Determine the (X, Y) coordinate at the center of the cell enclosing the given text.  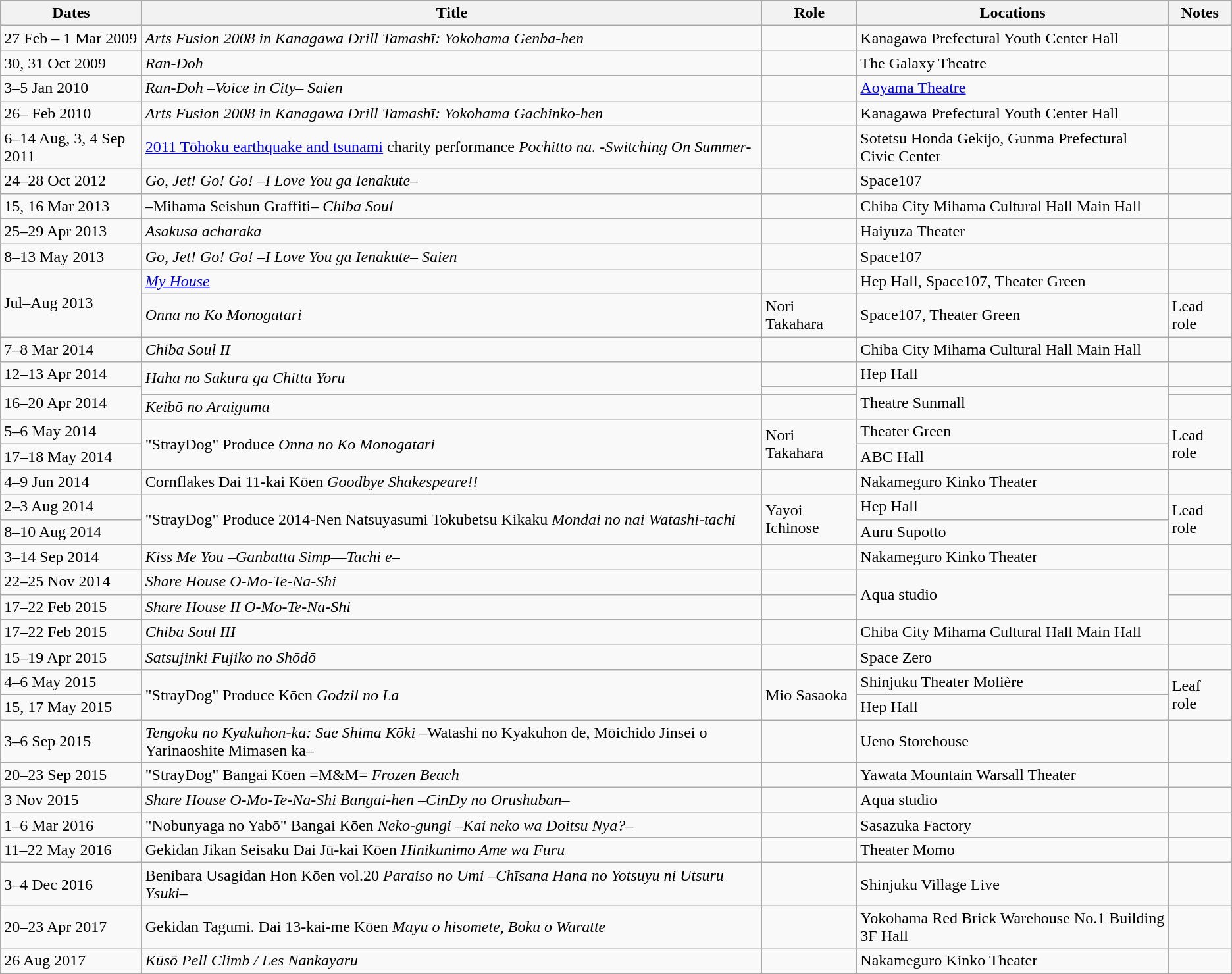
Theater Green (1012, 432)
Shinjuku Village Live (1012, 884)
Theater Momo (1012, 850)
Keibō no Araiguma (451, 407)
Mio Sasaoka (809, 694)
Theatre Sunmall (1012, 403)
2–3 Aug 2014 (71, 507)
26 Aug 2017 (71, 961)
25–29 Apr 2013 (71, 231)
–Mihama Seishun Graffiti– Chiba Soul (451, 206)
26– Feb 2010 (71, 113)
Yayoi Ichinose (809, 519)
Role (809, 13)
3–5 Jan 2010 (71, 88)
11–22 May 2016 (71, 850)
12–13 Apr 2014 (71, 374)
"StrayDog" Produce 2014-Nen Natsuyasumi Tokubetsu Kikaku Mondai no nai Watashi-tachi (451, 519)
Space107, Theater Green (1012, 315)
30, 31 Oct 2009 (71, 63)
Asakusa acharaka (451, 231)
Tengoku no Kyakuhon-ka: Sae Shima Kōki –Watashi no Kyakuhon de, Mōichido Jinsei o Yarinaoshite Mimasen ka– (451, 741)
Go, Jet! Go! Go! –I Love You ga Ienakute– (451, 181)
3–4 Dec 2016 (71, 884)
Ueno Storehouse (1012, 741)
Share House O-Mo-Te-Na-Shi Bangai-hen –CinDy no Orushuban– (451, 800)
"StrayDog" Produce Onna no Ko Monogatari (451, 444)
Benibara Usagidan Hon Kōen vol.20 Paraiso no Umi –Chīsana Hana no Yotsuyu ni Utsuru Ysuki– (451, 884)
Kūsō Pell Climb / Les Nankayaru (451, 961)
Ran-Doh (451, 63)
Gekidan Jikan Seisaku Dai Jū-kai Kōen Hinikunimo Ame wa Furu (451, 850)
"Nobunyaga no Yabō" Bangai Kōen Neko-gungi –Kai neko wa Doitsu Nya?– (451, 825)
15, 16 Mar 2013 (71, 206)
Locations (1012, 13)
Satsujinki Fujiko no Shōdō (451, 657)
Gekidan Tagumi. Dai 13-kai-me Kōen Mayu o hisomete, Boku o Waratte (451, 927)
27 Feb – 1 Mar 2009 (71, 38)
Go, Jet! Go! Go! –I Love You ga Ienakute– Saien (451, 256)
22–25 Nov 2014 (71, 582)
Auru Supotto (1012, 532)
Cornflakes Dai 11-kai Kōen Goodbye Shakespeare!! (451, 482)
3 Nov 2015 (71, 800)
Yawata Mountain Warsall Theater (1012, 775)
Hep Hall, Space107, Theater Green (1012, 281)
24–28 Oct 2012 (71, 181)
20–23 Apr 2017 (71, 927)
Arts Fusion 2008 in Kanagawa Drill Tamashī: Yokohama Genba-hen (451, 38)
Sotetsu Honda Gekijo, Gunma Prefectural Civic Center (1012, 147)
Notes (1200, 13)
My House (451, 281)
Shinjuku Theater Molière (1012, 682)
ABC Hall (1012, 457)
Chiba Soul III (451, 632)
16–20 Apr 2014 (71, 403)
8–10 Aug 2014 (71, 532)
Onna no Ko Monogatari (451, 315)
2011 Tōhoku earthquake and tsunami charity performance Pochitto na. -Switching On Summer- (451, 147)
Yokohama Red Brick Warehouse No.1 Building 3F Hall (1012, 927)
17–18 May 2014 (71, 457)
15–19 Apr 2015 (71, 657)
The Galaxy Theatre (1012, 63)
Sasazuka Factory (1012, 825)
Jul–Aug 2013 (71, 303)
3–14 Sep 2014 (71, 557)
Share House O-Mo-Te-Na-Shi (451, 582)
Leaf role (1200, 694)
"StrayDog" Bangai Kōen =M&M= Frozen Beach (451, 775)
3–6 Sep 2015 (71, 741)
15, 17 May 2015 (71, 707)
Haha no Sakura ga Chitta Yoru (451, 378)
Aoyama Theatre (1012, 88)
Share House II O-Mo-Te-Na-Shi (451, 607)
8–13 May 2013 (71, 256)
Dates (71, 13)
6–14 Aug, 3, 4 Sep 2011 (71, 147)
Haiyuza Theater (1012, 231)
20–23 Sep 2015 (71, 775)
"StrayDog" Produce Kōen Godzil no La (451, 694)
Space Zero (1012, 657)
Arts Fusion 2008 in Kanagawa Drill Tamashī: Yokohama Gachinko-hen (451, 113)
4–6 May 2015 (71, 682)
5–6 May 2014 (71, 432)
1–6 Mar 2016 (71, 825)
7–8 Mar 2014 (71, 349)
Ran-Doh –Voice in City– Saien (451, 88)
Title (451, 13)
Kiss Me You –Ganbatta Simp―Tachi e– (451, 557)
Chiba Soul II (451, 349)
4–9 Jun 2014 (71, 482)
